Extract the (x, y) coordinate from the center of the cell holding the provided text.  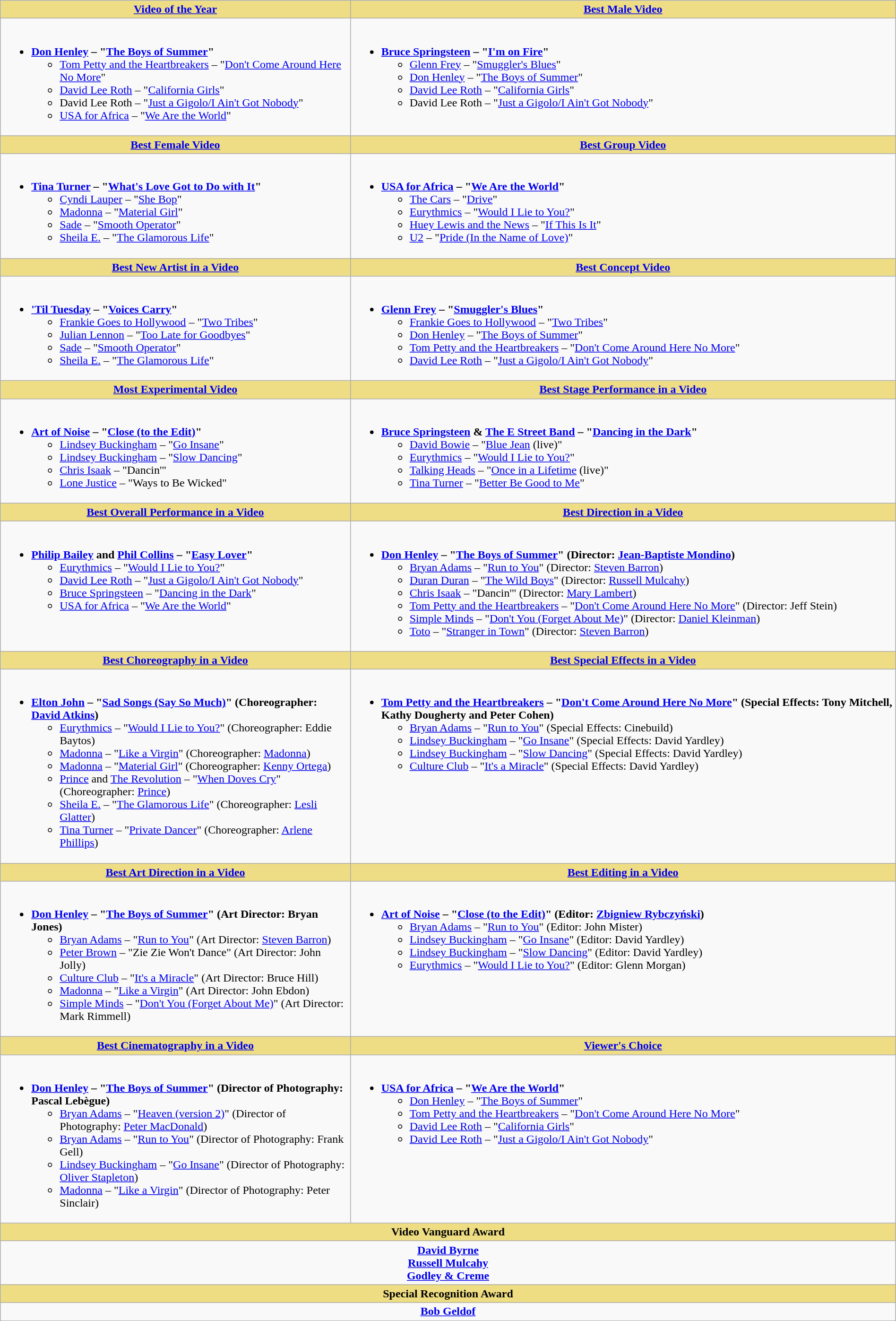
Best Editing in a Video (623, 872)
Best Male Video (623, 9)
Best Overall Performance in a Video (175, 512)
Best Stage Performance in a Video (623, 390)
Best Concept Video (623, 267)
Special Recognition Award (448, 1294)
Bob Geldof (448, 1312)
Best Female Video (175, 145)
Viewer's Choice (623, 1046)
Best Direction in a Video (623, 512)
Best Group Video (623, 145)
Video of the Year (175, 9)
Video Vanguard Award (448, 1232)
Most Experimental Video (175, 390)
Best Cinematography in a Video (175, 1046)
David ByrneRussell MulcahyGodley & Creme (448, 1263)
Best Art Direction in a Video (175, 872)
Best New Artist in a Video (175, 267)
Best Choreography in a Video (175, 660)
Best Special Effects in a Video (623, 660)
